Locate the cell with the specified text and output its (x, y) center coordinate. 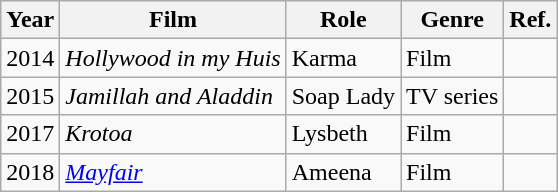
2015 (30, 96)
Karma (343, 58)
Ref. (530, 20)
2017 (30, 134)
Lysbeth (343, 134)
Mayfair (173, 172)
Hollywood in my Huis (173, 58)
Genre (452, 20)
Role (343, 20)
Jamillah and Aladdin (173, 96)
Year (30, 20)
Soap Lady (343, 96)
Krotoa (173, 134)
TV series (452, 96)
2018 (30, 172)
2014 (30, 58)
Ameena (343, 172)
